Return (X, Y) of the center of cell containing provided text 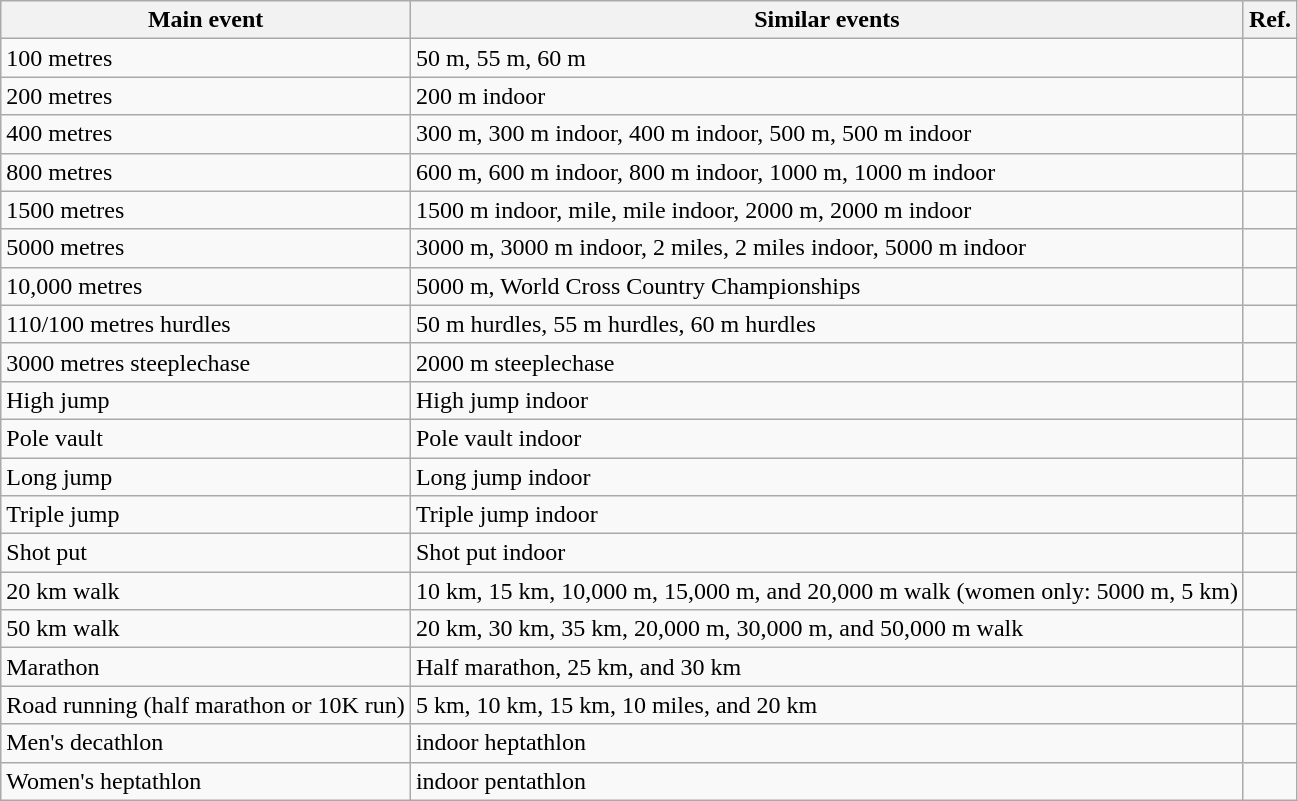
Triple jump (206, 515)
High jump (206, 400)
3000 metres steeplechase (206, 362)
3000 m, 3000 m indoor, 2 miles, 2 miles indoor, 5000 m indoor (826, 248)
20 km walk (206, 591)
Triple jump indoor (826, 515)
Main event (206, 20)
5000 metres (206, 248)
Long jump (206, 477)
Long jump indoor (826, 477)
Shot put (206, 553)
Men's decathlon (206, 743)
indoor heptathlon (826, 743)
50 km walk (206, 629)
Pole vault (206, 438)
10,000 metres (206, 286)
1500 m indoor, mile, mile indoor, 2000 m, 2000 m indoor (826, 210)
50 m hurdles, 55 m hurdles, 60 m hurdles (826, 324)
1500 metres (206, 210)
Marathon (206, 667)
2000 m steeplechase (826, 362)
10 km, 15 km, 10,000 m, 15,000 m, and 20,000 m walk (women only: 5000 m, 5 km) (826, 591)
300 m, 300 m indoor, 400 m indoor, 500 m, 500 m indoor (826, 134)
Half marathon, 25 km, and 30 km (826, 667)
5 km, 10 km, 15 km, 10 miles, and 20 km (826, 705)
Road running (half marathon or 10K run) (206, 705)
5000 m, World Cross Country Championships (826, 286)
110/100 metres hurdles (206, 324)
20 km, 30 km, 35 km, 20,000 m, 30,000 m, and 50,000 m walk (826, 629)
400 metres (206, 134)
High jump indoor (826, 400)
Similar events (826, 20)
800 metres (206, 172)
50 m, 55 m, 60 m (826, 58)
Ref. (1270, 20)
200 metres (206, 96)
Shot put indoor (826, 553)
600 m, 600 m indoor, 800 m indoor, 1000 m, 1000 m indoor (826, 172)
Pole vault indoor (826, 438)
Women's heptathlon (206, 781)
indoor pentathlon (826, 781)
200 m indoor (826, 96)
100 metres (206, 58)
